Search for the cell housing the specified text and yield its [x, y] center coordinate. 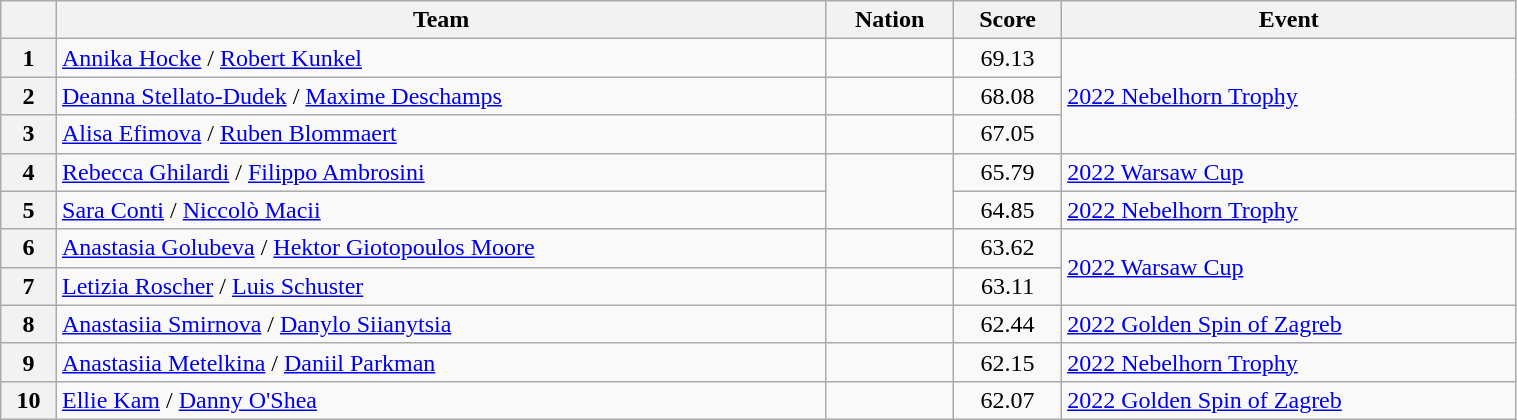
64.85 [1008, 210]
1 [29, 58]
Anastasia Golubeva / Hektor Giotopoulos Moore [442, 248]
9 [29, 362]
6 [29, 248]
Nation [890, 20]
62.07 [1008, 400]
3 [29, 134]
4 [29, 172]
62.44 [1008, 324]
68.08 [1008, 96]
2 [29, 96]
63.62 [1008, 248]
67.05 [1008, 134]
Anastasiia Metelkina / Daniil Parkman [442, 362]
Score [1008, 20]
Deanna Stellato-Dudek / Maxime Deschamps [442, 96]
Anastasiia Smirnova / Danylo Siianytsia [442, 324]
Ellie Kam / Danny O'Shea [442, 400]
63.11 [1008, 286]
10 [29, 400]
Event [1289, 20]
8 [29, 324]
69.13 [1008, 58]
Rebecca Ghilardi / Filippo Ambrosini [442, 172]
Sara Conti / Niccolò Macii [442, 210]
7 [29, 286]
Letizia Roscher / Luis Schuster [442, 286]
Annika Hocke / Robert Kunkel [442, 58]
65.79 [1008, 172]
Team [442, 20]
5 [29, 210]
62.15 [1008, 362]
Alisa Efimova / Ruben Blommaert [442, 134]
